Locate the cell with the specified text and output its (X, Y) center coordinate. 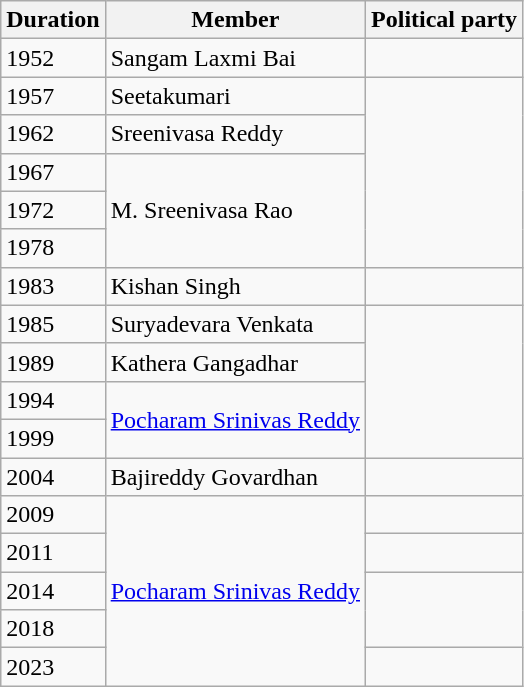
1978 (53, 248)
1994 (53, 400)
Political party (444, 20)
2014 (53, 591)
1962 (53, 134)
1999 (53, 438)
2018 (53, 629)
Kishan Singh (235, 286)
Sreenivasa Reddy (235, 134)
Kathera Gangadhar (235, 362)
Suryadevara Venkata (235, 324)
2009 (53, 515)
1967 (53, 172)
1972 (53, 210)
Duration (53, 20)
2011 (53, 553)
1985 (53, 324)
1952 (53, 58)
2023 (53, 667)
Bajireddy Govardhan (235, 477)
Seetakumari (235, 96)
Member (235, 20)
M. Sreenivasa Rao (235, 210)
1983 (53, 286)
1957 (53, 96)
1989 (53, 362)
Sangam Laxmi Bai (235, 58)
2004 (53, 477)
